Return the (x, y) coordinate for the center point of the cell that contains the specified text.  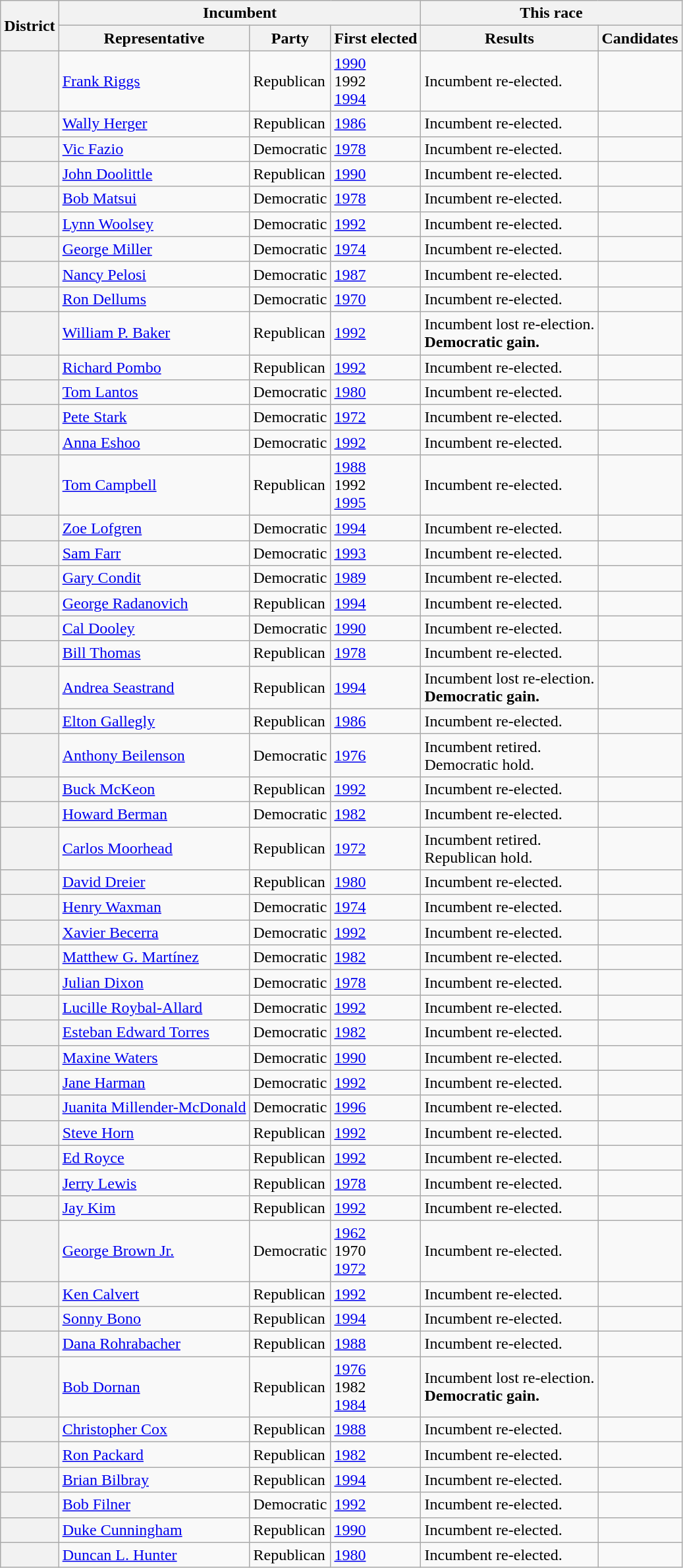
Pete Stark (154, 418)
Carlos Moorhead (154, 848)
Henry Waxman (154, 907)
Lynn Woolsey (154, 224)
Gary Condit (154, 578)
Ron Packard (154, 1455)
Incumbent (240, 13)
1993 (375, 553)
Bob Filner (154, 1505)
Steve Horn (154, 1133)
William P. Baker (154, 333)
Anna Eshoo (154, 443)
District (30, 26)
John Doolittle (154, 174)
Jay Kim (154, 1208)
1996 (375, 1108)
Zoe Lofgren (154, 528)
1989 (375, 578)
Frank Riggs (154, 81)
Ron Dellums (154, 299)
Cal Dooley (154, 628)
Ken Calvert (154, 1294)
Andrea Seastrand (154, 688)
Howard Berman (154, 814)
1987 (375, 274)
Xavier Becerra (154, 933)
Jane Harman (154, 1083)
Maxine Waters (154, 1058)
First elected (375, 38)
Esteban Edward Torres (154, 1033)
19621970 1972 (375, 1251)
George Miller (154, 249)
Party (290, 38)
Candidates (640, 38)
Buck McKeon (154, 789)
1976 (375, 755)
Wally Herger (154, 124)
Bill Thomas (154, 653)
Duncan L. Hunter (154, 1555)
Nancy Pelosi (154, 274)
Juanita Millender-McDonald (154, 1108)
Anthony Beilenson (154, 755)
Tom Campbell (154, 485)
Representative (154, 38)
Dana Rohrabacher (154, 1344)
Ed Royce (154, 1158)
George Brown Jr. (154, 1251)
Brian Bilbray (154, 1480)
Sonny Bono (154, 1319)
Tom Lantos (154, 392)
Matthew G. Martínez (154, 958)
Vic Fazio (154, 149)
Christopher Cox (154, 1430)
19761982 1984 (375, 1387)
George Radanovich (154, 603)
19901992 1994 (375, 81)
Richard Pombo (154, 367)
Incumbent retired.Democratic hold. (510, 755)
1970 (375, 299)
19881992 1995 (375, 485)
Jerry Lewis (154, 1183)
Sam Farr (154, 553)
This race (551, 13)
Bob Dornan (154, 1387)
Results (510, 38)
Bob Matsui (154, 199)
Elton Gallegly (154, 721)
David Dreier (154, 882)
Julian Dixon (154, 983)
Incumbent retired.Republican hold. (510, 848)
Duke Cunningham (154, 1530)
Lucille Roybal-Allard (154, 1008)
